Capture the cell that displays the provided text and extract its (X, Y) central coordinate. 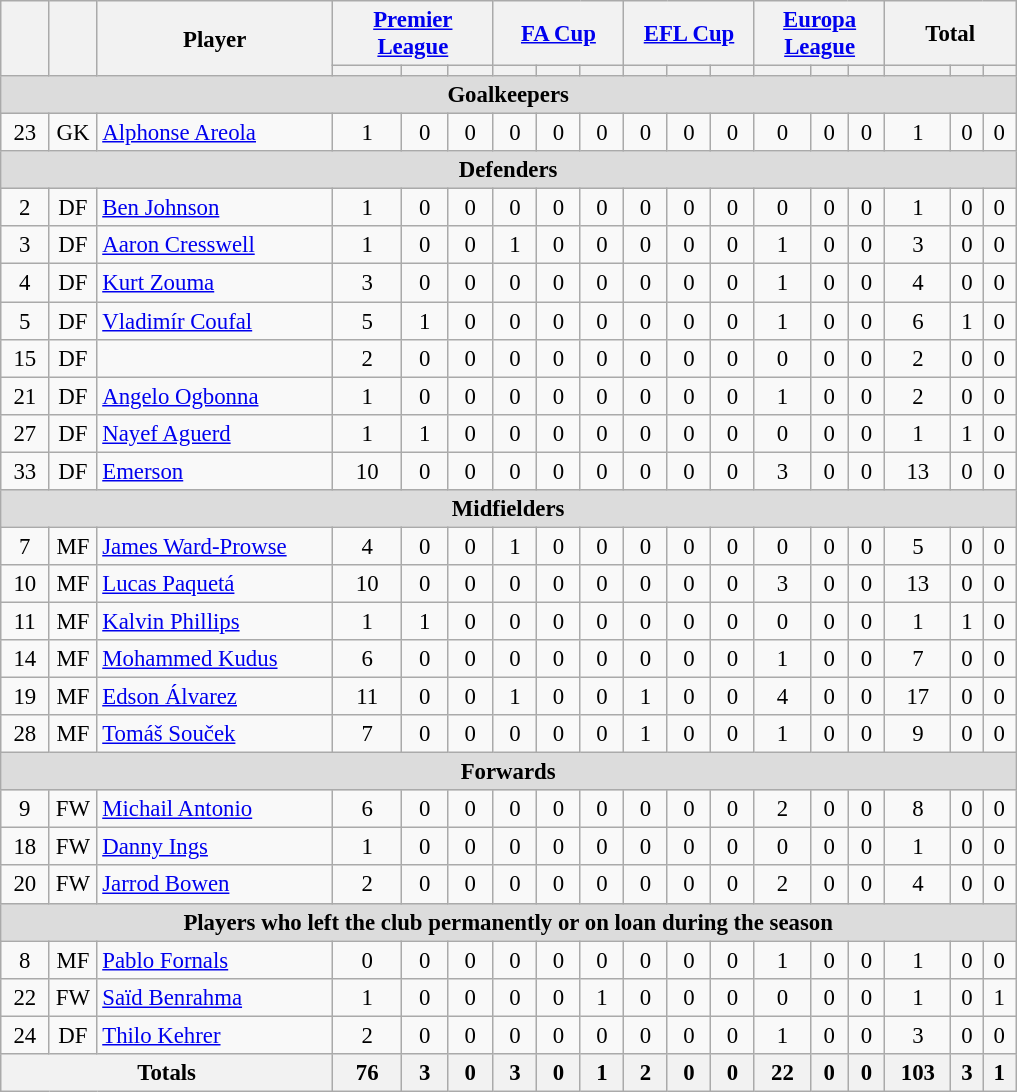
Goalkeepers (508, 95)
Ben Johnson (215, 208)
Aaron Cresswell (215, 245)
Alphonse Areola (215, 133)
FA Cup (558, 34)
Forwards (508, 772)
GK (73, 133)
27 (25, 433)
Michail Antonio (215, 809)
Vladimír Coufal (215, 321)
28 (25, 734)
Players who left the club permanently or on loan during the season (508, 922)
33 (25, 471)
Tomáš Souček (215, 734)
Kurt Zouma (215, 283)
Angelo Ogbonna (215, 396)
Total (950, 34)
Lucas Paquetá (215, 584)
14 (25, 659)
Totals (167, 1073)
Thilo Kehrer (215, 1035)
15 (25, 358)
Jarrod Bowen (215, 885)
Nayef Aguerd (215, 433)
17 (918, 697)
James Ward-Prowse (215, 546)
23 (25, 133)
21 (25, 396)
Danny Ings (215, 847)
Mohammed Kudus (215, 659)
18 (25, 847)
Pablo Fornals (215, 960)
Europa League (820, 34)
Emerson (215, 471)
19 (25, 697)
Defenders (508, 170)
Player (215, 38)
76 (368, 1073)
103 (918, 1073)
Saïd Benrahma (215, 997)
Kalvin Phillips (215, 621)
EFL Cup (690, 34)
24 (25, 1035)
20 (25, 885)
Premier League (414, 34)
Edson Álvarez (215, 697)
Midfielders (508, 509)
